Identify which cell holds the provided text, then report its (X, Y) central coordinate. 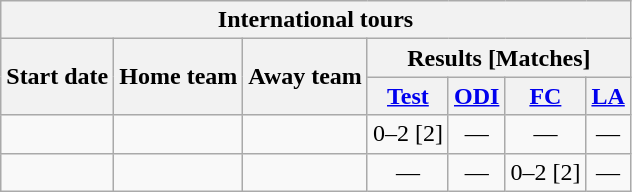
Home team (178, 77)
LA (608, 96)
Results [Matches] (498, 58)
International tours (316, 20)
ODI (476, 96)
Start date (58, 77)
Test (408, 96)
Away team (306, 77)
FC (546, 96)
